From the cell containing the given text, extract its center point as [X, Y] coordinate. 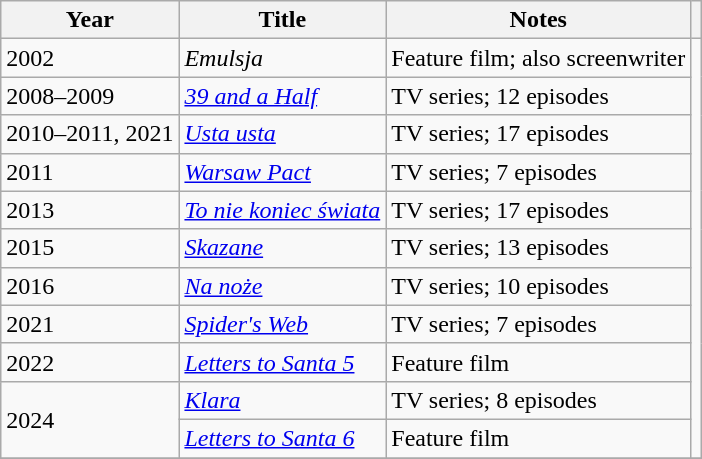
Klara [282, 400]
Skazane [282, 248]
Letters to Santa 6 [282, 438]
2013 [90, 210]
2015 [90, 248]
2008–2009 [90, 96]
2016 [90, 286]
Usta usta [282, 134]
2021 [90, 324]
Title [282, 20]
2024 [90, 419]
To nie koniec świata [282, 210]
Emulsja [282, 58]
Feature film; also screenwriter [538, 58]
TV series; 12 episodes [538, 96]
Warsaw Pact [282, 172]
Year [90, 20]
2022 [90, 362]
2011 [90, 172]
TV series; 13 episodes [538, 248]
Spider's Web [282, 324]
TV series; 10 episodes [538, 286]
Na noże [282, 286]
2010–2011, 2021 [90, 134]
2002 [90, 58]
Notes [538, 20]
39 and a Half [282, 96]
TV series; 8 episodes [538, 400]
Letters to Santa 5 [282, 362]
